Search for the cell housing the specified text and yield its (X, Y) center coordinate. 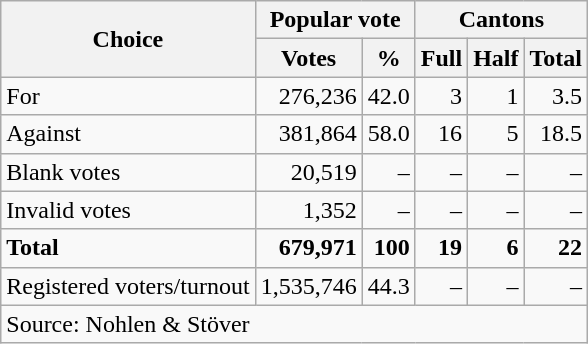
1 (496, 96)
679,971 (308, 248)
1,535,746 (308, 286)
Cantons (501, 20)
19 (441, 248)
42.0 (388, 96)
20,519 (308, 172)
16 (441, 134)
Votes (308, 58)
Invalid votes (128, 210)
381,864 (308, 134)
276,236 (308, 96)
58.0 (388, 134)
Blank votes (128, 172)
3 (441, 96)
Choice (128, 39)
Full (441, 58)
Popular vote (335, 20)
44.3 (388, 286)
6 (496, 248)
18.5 (556, 134)
22 (556, 248)
3.5 (556, 96)
100 (388, 248)
Source: Nohlen & Stöver (294, 324)
For (128, 96)
Half (496, 58)
1,352 (308, 210)
Against (128, 134)
5 (496, 134)
% (388, 58)
Registered voters/turnout (128, 286)
